Locate the cell with the specified text and output its (X, Y) center coordinate. 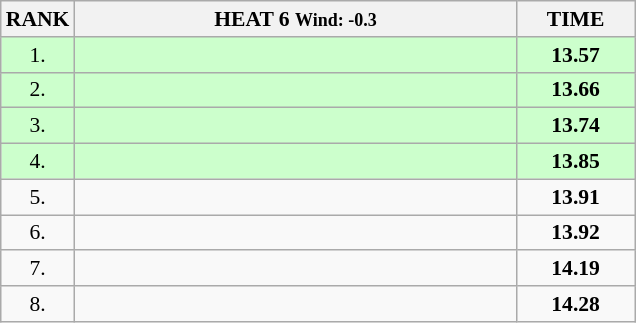
RANK (38, 19)
13.92 (576, 233)
13.57 (576, 55)
2. (38, 90)
14.28 (576, 304)
13.74 (576, 126)
5. (38, 197)
4. (38, 162)
13.85 (576, 162)
14.19 (576, 269)
6. (38, 233)
13.66 (576, 90)
7. (38, 269)
TIME (576, 19)
1. (38, 55)
HEAT 6 Wind: -0.3 (295, 19)
13.91 (576, 197)
8. (38, 304)
3. (38, 126)
